Extract the (x, y) coordinate from the center of the cell holding the provided text.  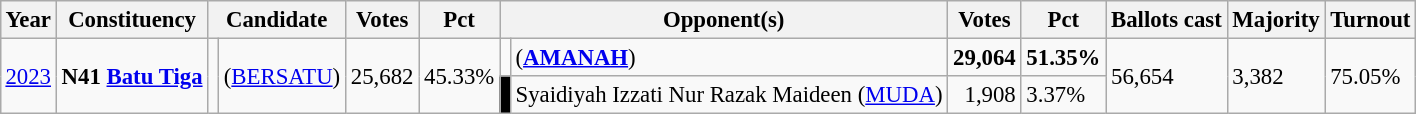
25,682 (382, 76)
Ballots cast (1166, 20)
Majority (1276, 20)
2023 (28, 76)
56,654 (1166, 76)
3,382 (1276, 76)
Syaidiyah Izzati Nur Razak Maideen (MUDA) (729, 95)
29,064 (984, 57)
Year (28, 20)
(AMANAH) (729, 57)
Candidate (277, 20)
N41 Batu Tiga (132, 76)
75.05% (1370, 76)
Opponent(s) (724, 20)
(BERSATU) (282, 76)
1,908 (984, 95)
3.37% (1064, 95)
Turnout (1370, 20)
45.33% (460, 76)
Constituency (132, 20)
51.35% (1064, 57)
